Search for the cell housing the specified text and yield its (x, y) center coordinate. 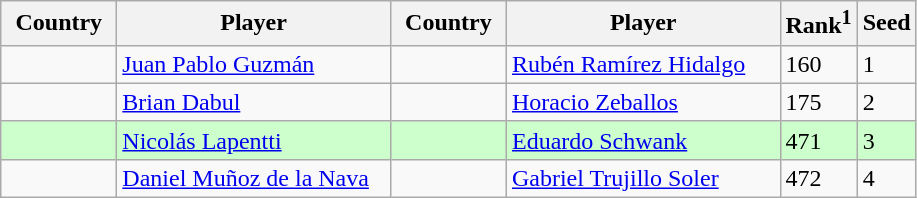
Gabriel Trujillo Soler (643, 178)
471 (818, 140)
4 (886, 178)
Nicolás Lapentti (254, 140)
Daniel Muñoz de la Nava (254, 178)
175 (818, 102)
Rubén Ramírez Hidalgo (643, 64)
3 (886, 140)
Juan Pablo Guzmán (254, 64)
160 (818, 64)
472 (818, 178)
Eduardo Schwank (643, 140)
Seed (886, 24)
1 (886, 64)
Brian Dabul (254, 102)
Horacio Zeballos (643, 102)
2 (886, 102)
Rank1 (818, 24)
